From the cell containing the given text, extract its center point as (X, Y) coordinate. 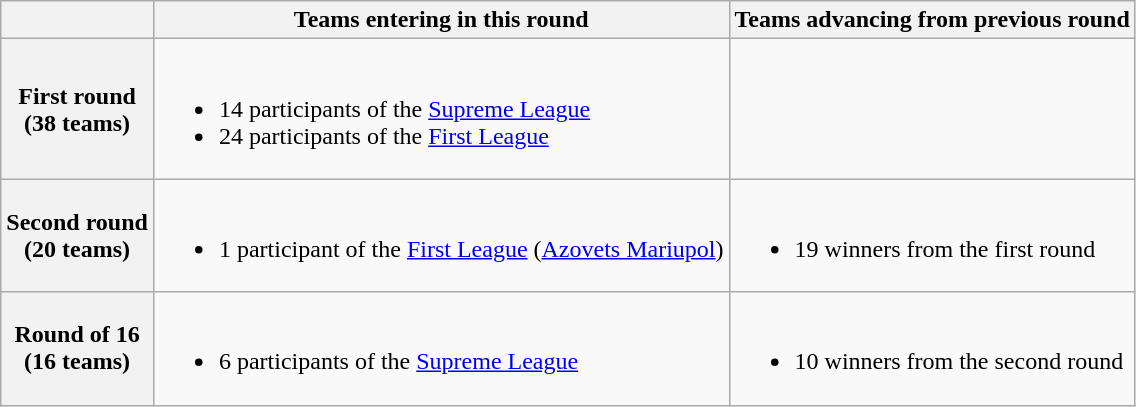
First round (38 teams) (78, 109)
Teams entering in this round (441, 20)
14 participants of the Supreme League24 participants of the First League (441, 109)
Round of 16 (16 teams) (78, 348)
6 participants of the Supreme League (441, 348)
Teams advancing from previous round (932, 20)
10 winners from the second round (932, 348)
1 participant of the First League (Azovets Mariupol) (441, 236)
19 winners from the first round (932, 236)
Second round (20 teams) (78, 236)
